For the text-containing cell, return its midpoint in [x, y] coordinate format. 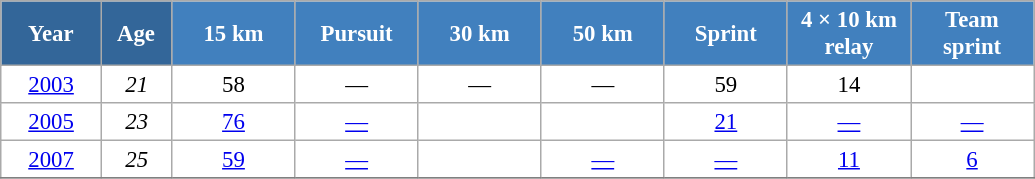
2005 [52, 122]
50 km [602, 34]
76 [234, 122]
Year [52, 34]
4 × 10 km relay [848, 34]
30 km [480, 34]
15 km [234, 34]
2007 [52, 160]
Sprint [726, 34]
Team sprint [972, 34]
6 [972, 160]
14 [848, 85]
Age [136, 34]
2003 [52, 85]
25 [136, 160]
11 [848, 160]
58 [234, 85]
Pursuit [356, 34]
23 [136, 122]
